From the cell containing the given text, extract its center point as [x, y] coordinate. 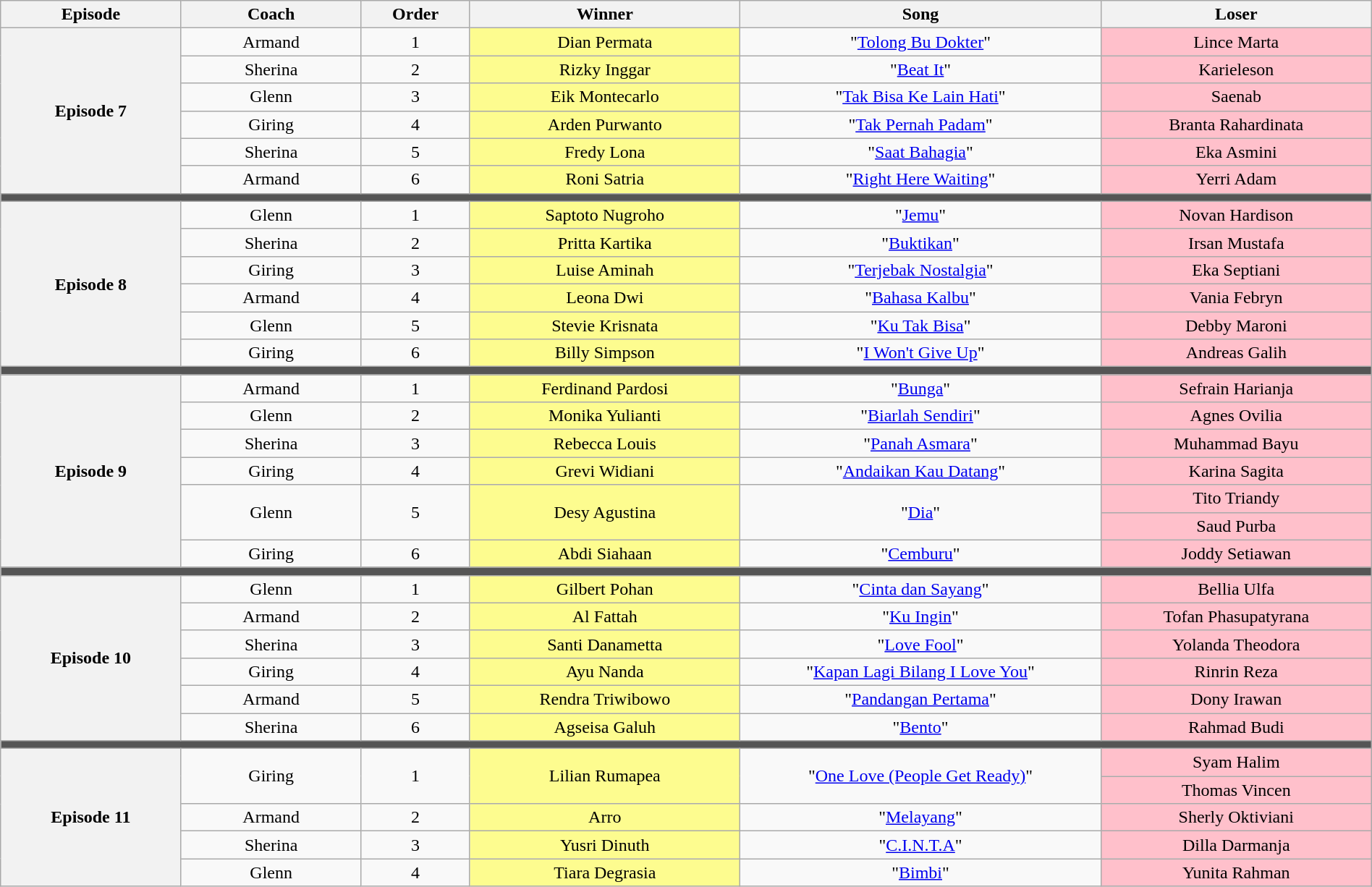
Billy Simpson [605, 353]
"Tak Bisa Ke Lain Hati" [920, 97]
Ayu Nanda [605, 671]
Rahmad Budi [1236, 727]
"Terjebak Nostalgia" [920, 270]
Order [415, 14]
Desy Agustina [605, 512]
Arden Purwanto [605, 124]
Episode 11 [91, 818]
"Cemburu" [920, 553]
Bellia Ulfa [1236, 589]
Rebecca Louis [605, 443]
"Beat It" [920, 69]
Sherly Oktiviani [1236, 818]
"Cinta dan Sayang" [920, 589]
Saenab [1236, 97]
Stevie Krisnata [605, 325]
Episode 10 [91, 658]
Novan Hardison [1236, 215]
"Andaikan Kau Datang" [920, 471]
"Pandangan Pertama" [920, 699]
"Ku Tak Bisa" [920, 325]
Andreas Galih [1236, 353]
Eka Asmini [1236, 152]
"Panah Asmara" [920, 443]
Luise Aminah [605, 270]
Roni Satria [605, 179]
"Kapan Lagi Bilang I Love You" [920, 671]
Rinrin Reza [1236, 671]
Karieleson [1236, 69]
Rizky Inggar [605, 69]
Al Fattah [605, 616]
Muhammad Bayu [1236, 443]
Monika Yulianti [605, 416]
"Tak Pernah Padam" [920, 124]
Irsan Mustafa [1236, 242]
Dony Irawan [1236, 699]
"Ku Ingin" [920, 616]
Branta Rahardinata [1236, 124]
"Tolong Bu Dokter" [920, 42]
"C.I.N.T.A" [920, 845]
Joddy Setiawan [1236, 553]
Coach [271, 14]
Agnes Ovilia [1236, 416]
Santi Danametta [605, 644]
Lince Marta [1236, 42]
Karina Sagita [1236, 471]
Tito Triandy [1236, 498]
"Jemu" [920, 215]
"Love Fool" [920, 644]
Agseisa Galuh [605, 727]
Rendra Triwibowo [605, 699]
Saud Purba [1236, 526]
Syam Halim [1236, 763]
Winner [605, 14]
Eka Septiani [1236, 270]
Episode 8 [91, 284]
"Saat Bahagia" [920, 152]
Eik Montecarlo [605, 97]
Thomas Vincen [1236, 790]
Ferdinand Pardosi [605, 389]
"Dia" [920, 512]
"Buktikan" [920, 242]
Abdi Siahaan [605, 553]
Grevi Widiani [605, 471]
Debby Maroni [1236, 325]
"Bimbi" [920, 873]
"Melayang" [920, 818]
Episode 9 [91, 471]
Tofan Phasupatyrana [1236, 616]
"One Love (People Get Ready)" [920, 776]
Lilian Rumapea [605, 776]
"Biarlah Sendiri" [920, 416]
Pritta Kartika [605, 242]
Arro [605, 818]
Song [920, 14]
Yerri Adam [1236, 179]
"I Won't Give Up" [920, 353]
"Bahasa Kalbu" [920, 297]
"Bunga" [920, 389]
Saptoto Nugroho [605, 215]
Episode 7 [91, 111]
"Right Here Waiting" [920, 179]
Fredy Lona [605, 152]
Dilla Darmanja [1236, 845]
"Bento" [920, 727]
Episode [91, 14]
Loser [1236, 14]
Sefrain Harianja [1236, 389]
Vania Febryn [1236, 297]
Gilbert Pohan [605, 589]
Leona Dwi [605, 297]
Tiara Degrasia [605, 873]
Dian Permata [605, 42]
Yolanda Theodora [1236, 644]
Yusri Dinuth [605, 845]
Yunita Rahman [1236, 873]
